For the text-containing cell, return its midpoint in [x, y] coordinate format. 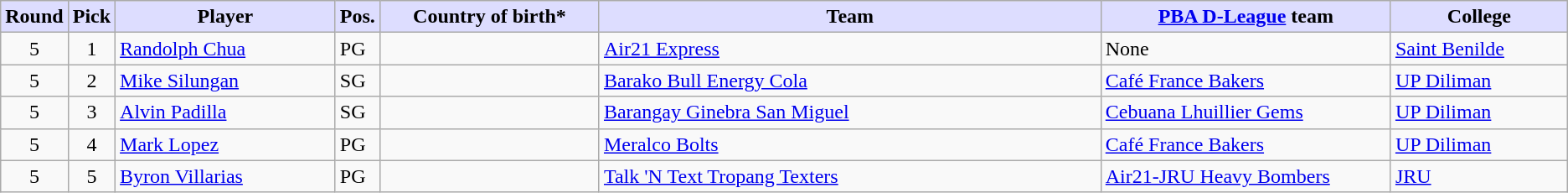
Alvin Padilla [226, 112]
Barangay Ginebra San Miguel [849, 112]
Randolph Chua [226, 49]
4 [91, 144]
Mike Silungan [226, 81]
Air21-JRU Heavy Bombers [1246, 176]
Cebuana Lhuillier Gems [1246, 112]
Country of birth* [489, 17]
Meralco Bolts [849, 144]
Byron Villarias [226, 176]
JRU [1479, 176]
Mark Lopez [226, 144]
2 [91, 81]
3 [91, 112]
Team [849, 17]
Air21 Express [849, 49]
College [1479, 17]
1 [91, 49]
None [1246, 49]
Talk 'N Text Tropang Texters [849, 176]
Round [34, 17]
Player [226, 17]
Pick [91, 17]
PBA D-League team [1246, 17]
Barako Bull Energy Cola [849, 81]
Saint Benilde [1479, 49]
Pos. [357, 17]
